Return (x, y) of the center of cell containing provided text 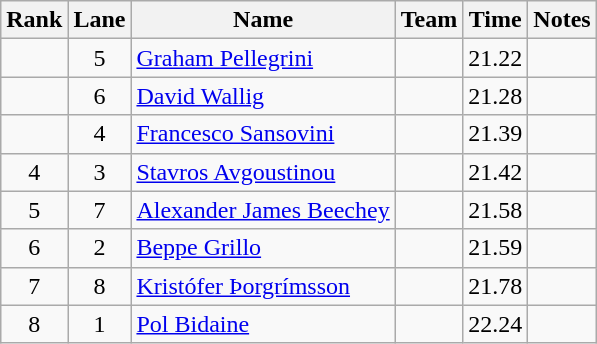
Alexander James Beechey (263, 210)
Name (263, 20)
Notes (562, 20)
21.22 (496, 58)
21.59 (496, 248)
3 (100, 172)
21.42 (496, 172)
Lane (100, 20)
Pol Bidaine (263, 324)
21.39 (496, 134)
Team (429, 20)
22.24 (496, 324)
1 (100, 324)
Stavros Avgoustinou (263, 172)
Francesco Sansovini (263, 134)
Beppe Grillo (263, 248)
Kristófer Þorgrímsson (263, 286)
21.58 (496, 210)
Rank (34, 20)
2 (100, 248)
21.28 (496, 96)
21.78 (496, 286)
Graham Pellegrini (263, 58)
David Wallig (263, 96)
Time (496, 20)
